For the text-containing cell, return its midpoint in [X, Y] coordinate format. 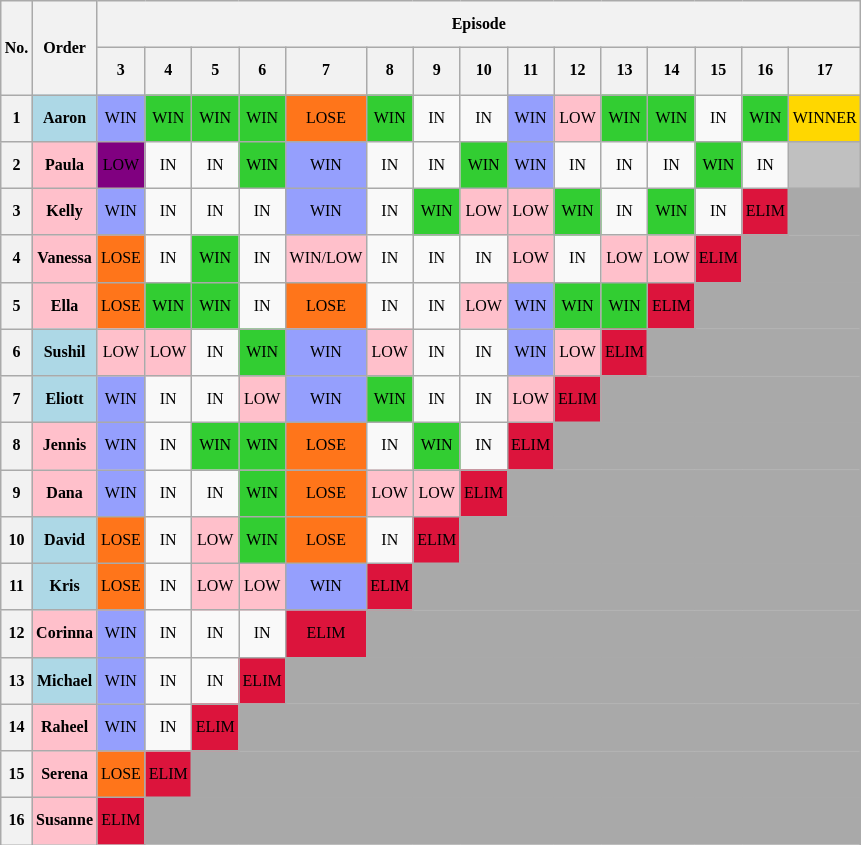
Aaron [64, 118]
Serena [64, 774]
Susanne [64, 820]
Sushil [64, 352]
Kris [64, 586]
David [64, 540]
No. [16, 47]
Vanessa [64, 258]
Kelly [64, 212]
Corinna [64, 634]
Paula [64, 164]
2 [16, 164]
Jennis [64, 446]
17 [825, 70]
Ella [64, 306]
1 [16, 118]
WINNER [825, 118]
Order [64, 47]
Eliott [64, 398]
Michael [64, 680]
WIN/LOW [326, 258]
Episode [479, 24]
Raheel [64, 728]
Dana [64, 492]
